Search for the cell housing the specified text and yield its (x, y) center coordinate. 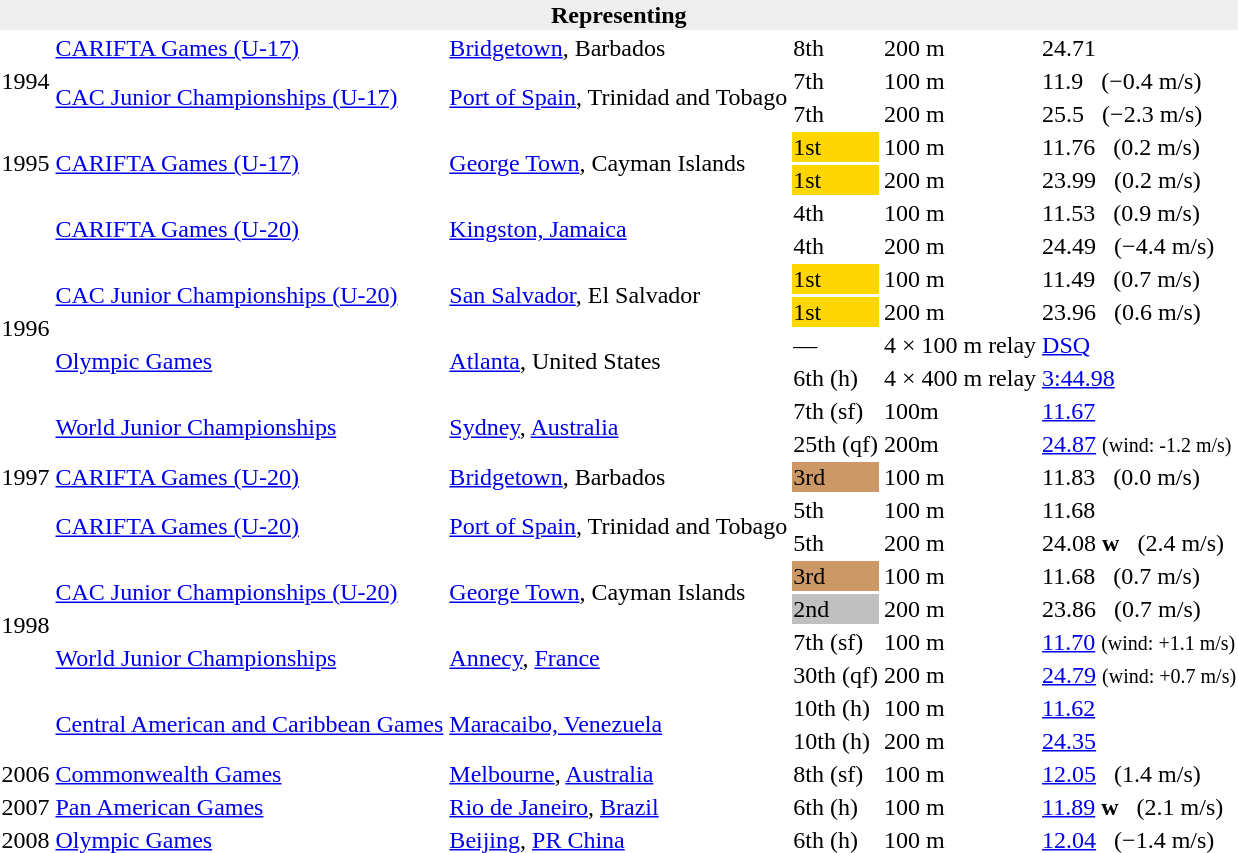
Rio de Janeiro, Brazil (618, 807)
Commonwealth Games (250, 774)
100m (960, 411)
200m (960, 444)
11.68 (0.7 m/s) (1140, 576)
4 × 100 m relay (960, 345)
23.99 (0.2 m/s) (1140, 180)
Maracaibo, Venezuela (618, 724)
11.53 (0.9 m/s) (1140, 213)
Annecy, France (618, 658)
2006 (26, 774)
Representing (619, 15)
CAC Junior Championships (U-17) (250, 98)
11.76 (0.2 m/s) (1140, 147)
11.68 (1140, 510)
24.79 (wind: +0.7 m/s) (1140, 675)
11.70 (wind: +1.1 m/s) (1140, 642)
DSQ (1140, 345)
Central American and Caribbean Games (250, 724)
8th (sf) (836, 774)
Kingston, Jamaica (618, 230)
25th (qf) (836, 444)
1994 (26, 81)
San Salvador, El Salvador (618, 296)
23.96 (0.6 m/s) (1140, 312)
24.71 (1140, 48)
11.9 (−0.4 m/s) (1140, 81)
1995 (26, 164)
11.67 (1140, 411)
24.35 (1140, 741)
Olympic Games (250, 362)
4 × 400 m relay (960, 378)
Atlanta, United States (618, 362)
Sydney, Australia (618, 428)
24.08 w (2.4 m/s) (1140, 543)
30th (qf) (836, 675)
24.49 (−4.4 m/s) (1140, 246)
25.5 (−2.3 m/s) (1140, 114)
2nd (836, 609)
8th (836, 48)
11.83 (0.0 m/s) (1140, 477)
24.87 (wind: -1.2 m/s) (1140, 444)
23.86 (0.7 m/s) (1140, 609)
2007 (26, 807)
Pan American Games (250, 807)
1997 (26, 477)
— (836, 345)
3:44.98 (1140, 378)
11.62 (1140, 708)
1998 (26, 626)
1996 (26, 328)
Melbourne, Australia (618, 774)
12.05 (1.4 m/s) (1140, 774)
11.89 w (2.1 m/s) (1140, 807)
11.49 (0.7 m/s) (1140, 279)
